Identify which cell holds the provided text, then report its (x, y) central coordinate. 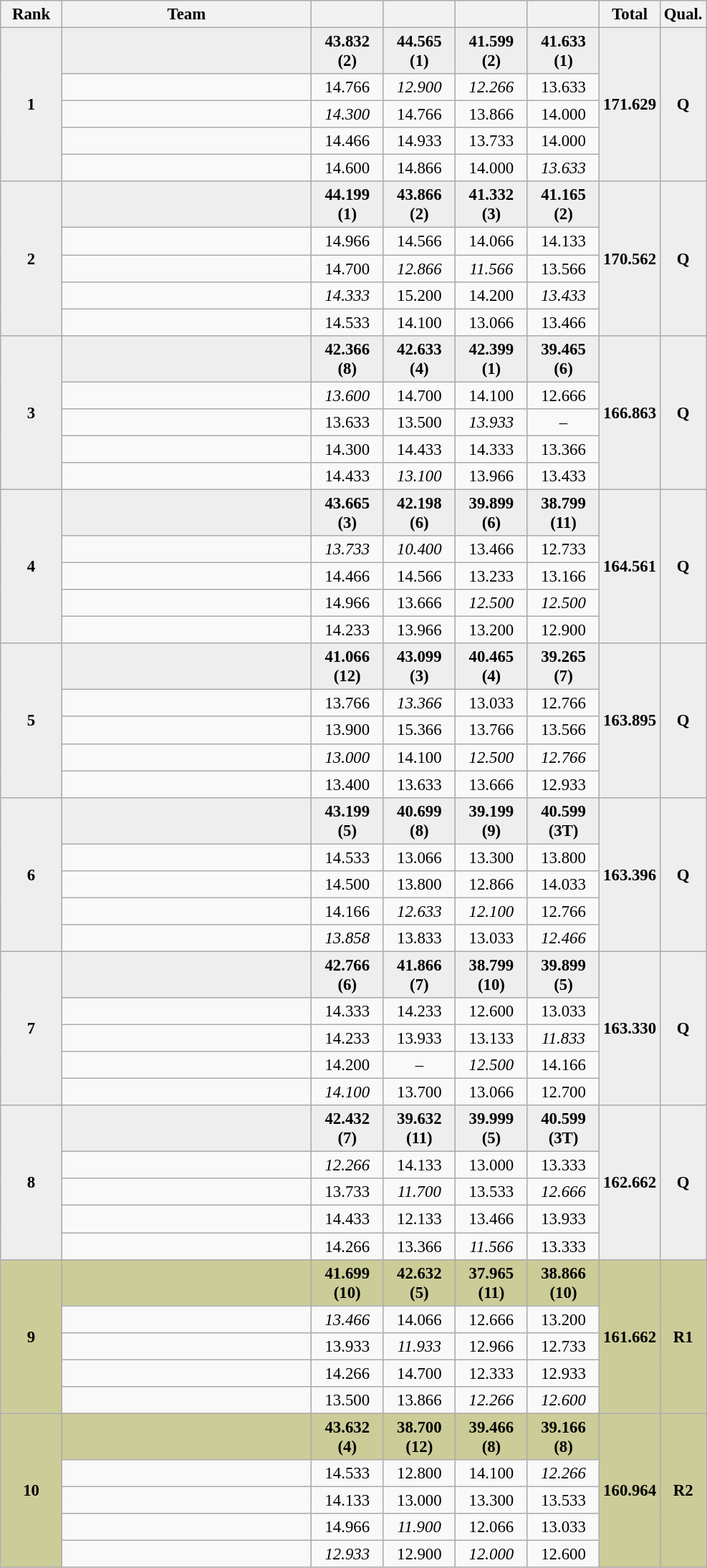
41.699 (10) (347, 1282)
14.933 (420, 141)
39.166 (8) (563, 1437)
38.866 (10) (563, 1282)
13.900 (347, 731)
41.633 (1) (563, 52)
43.099 (3) (420, 666)
42.399 (1) (491, 358)
3 (32, 413)
12.966 (491, 1346)
38.799 (11) (563, 513)
170.562 (630, 259)
12.100 (491, 911)
R1 (683, 1337)
12.466 (563, 938)
12.700 (563, 1092)
42.633 (4) (420, 358)
163.396 (630, 874)
12.800 (420, 1473)
R2 (683, 1490)
13.700 (420, 1092)
41.332 (3) (491, 205)
162.662 (630, 1182)
7 (32, 1029)
14.033 (563, 885)
39.632 (11) (420, 1129)
11.933 (420, 1346)
43.832 (2) (347, 52)
163.330 (630, 1029)
12.633 (420, 911)
41.599 (2) (491, 52)
11.700 (420, 1193)
164.561 (630, 566)
13.600 (347, 395)
Total (630, 14)
44.565 (1) (420, 52)
15.200 (420, 295)
38.700 (12) (420, 1437)
11.833 (563, 1039)
12.000 (491, 1554)
13.133 (491, 1039)
166.863 (630, 413)
42.198 (6) (420, 513)
2 (32, 259)
39.466 (8) (491, 1437)
39.265 (7) (563, 666)
40.465 (4) (491, 666)
43.665 (3) (347, 513)
Team (186, 14)
44.199 (1) (347, 205)
161.662 (630, 1337)
41.866 (7) (420, 974)
10 (32, 1490)
42.632 (5) (420, 1282)
37.965 (11) (491, 1282)
39.999 (5) (491, 1129)
13.100 (420, 476)
171.629 (630, 105)
39.465 (6) (563, 358)
160.964 (630, 1490)
41.165 (2) (563, 205)
13.858 (347, 938)
42.366 (8) (347, 358)
39.899 (5) (563, 974)
Rank (32, 14)
42.432 (7) (347, 1129)
13.833 (420, 938)
38.799 (10) (491, 974)
39.899 (6) (491, 513)
39.199 (9) (491, 821)
12.333 (491, 1373)
8 (32, 1182)
4 (32, 566)
42.766 (6) (347, 974)
43.632 (4) (347, 1437)
43.199 (5) (347, 821)
1 (32, 105)
40.699 (8) (420, 821)
11.900 (420, 1527)
9 (32, 1337)
163.895 (630, 721)
14.600 (347, 168)
12.066 (491, 1527)
13.400 (347, 784)
15.366 (420, 731)
41.066 (12) (347, 666)
5 (32, 721)
12.133 (420, 1219)
6 (32, 874)
14.500 (347, 885)
13.166 (563, 577)
10.400 (420, 549)
Qual. (683, 14)
14.866 (420, 168)
13.233 (491, 577)
43.866 (2) (420, 205)
